For the text-containing cell, return its midpoint in [X, Y] coordinate format. 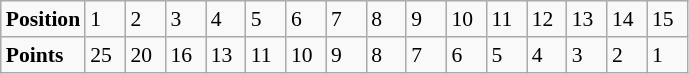
20 [145, 55]
16 [185, 55]
Position [43, 19]
15 [667, 19]
Points [43, 55]
14 [627, 19]
12 [547, 19]
25 [105, 55]
